Capture the cell that displays the provided text and extract its (X, Y) central coordinate. 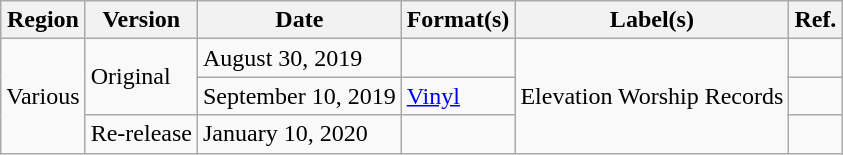
Region (43, 20)
August 30, 2019 (299, 58)
Format(s) (458, 20)
January 10, 2020 (299, 134)
Re-release (141, 134)
Version (141, 20)
Ref. (816, 20)
Date (299, 20)
Various (43, 96)
Original (141, 77)
September 10, 2019 (299, 96)
Elevation Worship Records (652, 96)
Label(s) (652, 20)
Vinyl (458, 96)
